For the text-containing cell, return its midpoint in (X, Y) coordinate format. 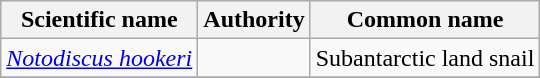
Notodiscus hookeri (100, 58)
Subantarctic land snail (425, 58)
Scientific name (100, 20)
Common name (425, 20)
Authority (254, 20)
